For the text-containing cell, return its midpoint in (X, Y) coordinate format. 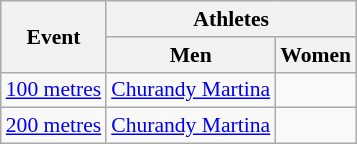
Athletes (231, 19)
200 metres (54, 126)
100 metres (54, 90)
Men (190, 55)
Women (316, 55)
Event (54, 36)
